Search for the cell housing the specified text and yield its (X, Y) center coordinate. 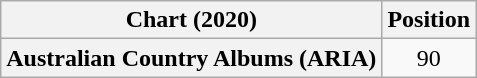
90 (429, 58)
Position (429, 20)
Australian Country Albums (ARIA) (192, 58)
Chart (2020) (192, 20)
